For the text-containing cell, return its midpoint in (x, y) coordinate format. 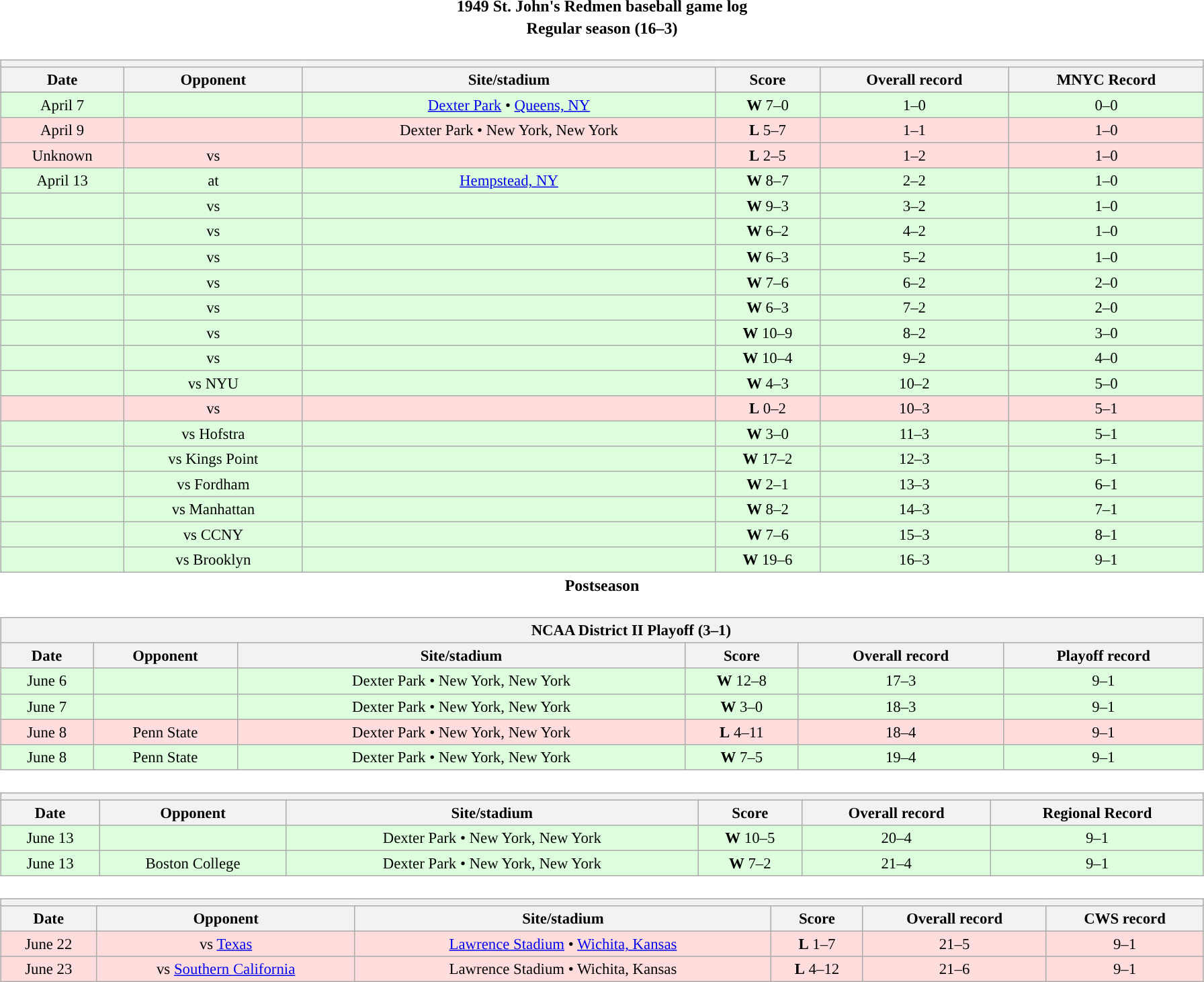
17–3 (900, 681)
vs Manhattan (214, 509)
16–3 (914, 560)
18–4 (900, 732)
8–2 (914, 333)
6–1 (1107, 484)
19–4 (900, 757)
W 2–1 (767, 484)
MNYC Record (1107, 80)
13–3 (914, 484)
W 19–6 (767, 560)
April 9 (62, 130)
CWS record (1125, 919)
7–2 (914, 307)
5–0 (1107, 383)
W 7–2 (750, 863)
vs Brooklyn (214, 560)
June 7 (47, 706)
5–2 (914, 257)
21–4 (896, 863)
W 10–9 (767, 333)
7–1 (1107, 509)
20–4 (896, 837)
21–5 (954, 944)
vs Texas (226, 944)
W 12–8 (742, 681)
NCAA District II Playoff (3–1) (602, 630)
W 10–4 (767, 358)
June 6 (47, 681)
Regional Record (1098, 813)
W 6–2 (767, 231)
3–0 (1107, 333)
June 22 (48, 944)
Playoff record (1103, 656)
W 8–2 (767, 509)
L 2–5 (767, 156)
8–1 (1107, 535)
4–2 (914, 231)
L 4–12 (817, 969)
10–2 (914, 383)
W 7–5 (742, 757)
vs Kings Point (214, 459)
L 1–7 (817, 944)
L 0–2 (767, 409)
at (214, 181)
W 7–0 (767, 105)
3–2 (914, 206)
Unknown (62, 156)
W 17–2 (767, 459)
L 5–7 (767, 130)
1–2 (914, 156)
1–1 (914, 130)
0–0 (1107, 105)
4–0 (1107, 358)
vs CCNY (214, 535)
12–3 (914, 459)
L 4–11 (742, 732)
6–2 (914, 282)
Dexter Park • Queens, NY (509, 105)
Hempstead, NY (509, 181)
18–3 (900, 706)
W 4–3 (767, 383)
April 13 (62, 181)
vs NYU (214, 383)
W 9–3 (767, 206)
11–3 (914, 434)
April 7 (62, 105)
21–6 (954, 969)
vs Hofstra (214, 434)
9–2 (914, 358)
W 10–5 (750, 837)
2–2 (914, 181)
W 8–7 (767, 181)
vs Southern California (226, 969)
10–3 (914, 409)
Boston College (192, 863)
14–3 (914, 509)
vs Fordham (214, 484)
15–3 (914, 535)
June 23 (48, 969)
